Search for the cell housing the specified text and yield its (X, Y) center coordinate. 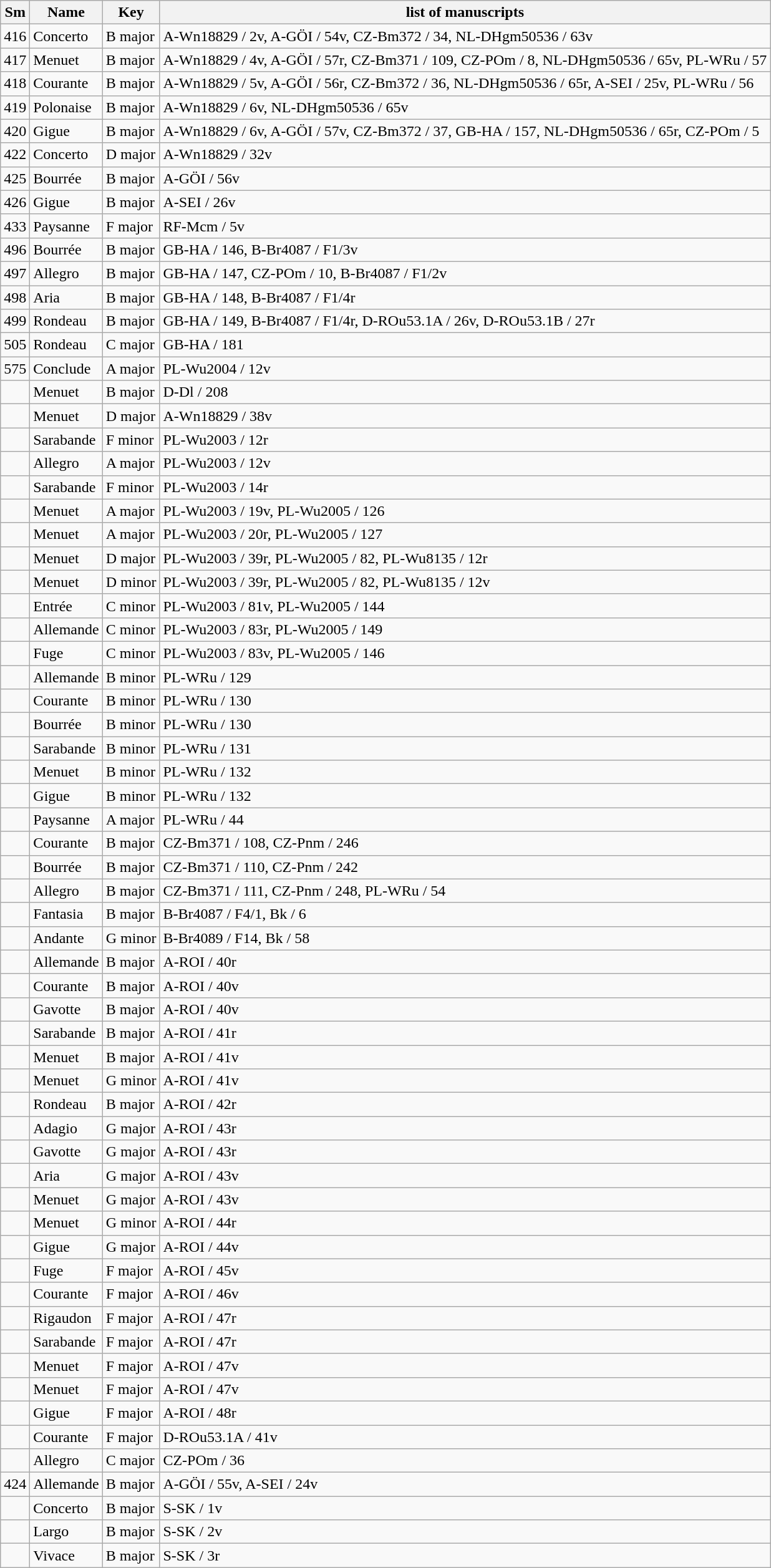
497 (15, 273)
D-ROu53.1A / 41v (465, 1436)
418 (15, 84)
Key (131, 12)
419 (15, 107)
A-SEI / 26v (465, 202)
PL-Wu2003 / 14r (465, 487)
PL-Wu2003 / 19v, PL-Wu2005 / 126 (465, 511)
496 (15, 249)
425 (15, 178)
Sm (15, 12)
Andante (66, 938)
Polonaise (66, 107)
Largo (66, 1532)
PL-Wu2003 / 39r, PL-Wu2005 / 82, PL-Wu8135 / 12r (465, 558)
A-ROI / 46v (465, 1294)
A-ROI / 40r (465, 962)
PL-Wu2004 / 12v (465, 369)
S-SK / 1v (465, 1508)
498 (15, 298)
575 (15, 369)
GB-HA / 146, B-Br4087 / F1/3v (465, 249)
PL-Wu2003 / 83r, PL-Wu2005 / 149 (465, 629)
B-Br4089 / F14, Bk / 58 (465, 938)
A-Wn18829 / 6v, A-GÖI / 57v, CZ-Bm372 / 37, GB-HA / 157, NL-DHgm50536 / 65r, CZ-POm / 5 (465, 131)
Adagio (66, 1128)
A-ROI / 41r (465, 1033)
PL-WRu / 44 (465, 820)
GB-HA / 147, CZ-POm / 10, B-Br4087 / F1/2v (465, 273)
Entrée (66, 606)
PL-WRu / 129 (465, 677)
CZ-Bm371 / 108, CZ-Pnm / 246 (465, 843)
Name (66, 12)
D minor (131, 582)
PL-Wu2003 / 39r, PL-Wu2005 / 82, PL-Wu8135 / 12v (465, 582)
416 (15, 36)
505 (15, 345)
GB-HA / 148, B-Br4087 / F1/4r (465, 298)
424 (15, 1484)
A-Wn18829 / 4v, A-GÖI / 57r, CZ-Bm371 / 109, CZ-POm / 8, NL-DHgm50536 / 65v, PL-WRu / 57 (465, 60)
A-Wn18829 / 5v, A-GÖI / 56r, CZ-Bm372 / 36, NL-DHgm50536 / 65r, A-SEI / 25v, PL-WRu / 56 (465, 84)
S-SK / 2v (465, 1532)
A-Wn18829 / 2v, A-GÖI / 54v, CZ-Bm372 / 34, NL-DHgm50536 / 63v (465, 36)
list of manuscripts (465, 12)
A-ROI / 44r (465, 1223)
A-Wn18829 / 32v (465, 155)
PL-WRu / 131 (465, 748)
A-Wn18829 / 38v (465, 416)
A-ROI / 45v (465, 1270)
CZ-Bm371 / 110, CZ-Pnm / 242 (465, 867)
RF-Mcm / 5v (465, 226)
417 (15, 60)
PL-Wu2003 / 20r, PL-Wu2005 / 127 (465, 535)
PL-Wu2003 / 12r (465, 440)
GB-HA / 181 (465, 345)
GB-HA / 149, B-Br4087 / F1/4r, D-ROu53.1A / 26v, D-ROu53.1B / 27r (465, 321)
Vivace (66, 1556)
CZ-Bm371 / 111, CZ-Pnm / 248, PL-WRu / 54 (465, 891)
PL-Wu2003 / 12v (465, 463)
Conclude (66, 369)
433 (15, 226)
499 (15, 321)
420 (15, 131)
S-SK / 3r (465, 1556)
D-Dl / 208 (465, 392)
422 (15, 155)
A-GÖI / 55v, A-SEI / 24v (465, 1484)
PL-Wu2003 / 81v, PL-Wu2005 / 144 (465, 606)
A-ROI / 48r (465, 1413)
CZ-POm / 36 (465, 1461)
A-Wn18829 / 6v, NL-DHgm50536 / 65v (465, 107)
A-GÖI / 56v (465, 178)
PL-Wu2003 / 83v, PL-Wu2005 / 146 (465, 653)
A-ROI / 42r (465, 1105)
Rigaudon (66, 1318)
A-ROI / 44v (465, 1247)
B-Br4087 / F4/1, Bk / 6 (465, 914)
Fantasia (66, 914)
426 (15, 202)
